Detect which cell encompasses the target text, then output its (X, Y) center coordinate. 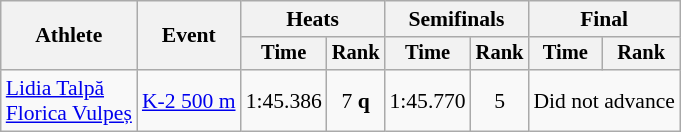
Did not advance (604, 100)
Heats (313, 19)
Final (604, 19)
1:45.386 (284, 100)
Event (189, 36)
7 q (356, 100)
1:45.770 (427, 100)
5 (500, 100)
Lidia TalpăFlorica Vulpeș (69, 100)
Semifinals (456, 19)
K-2 500 m (189, 100)
Athlete (69, 36)
